Search for the cell housing the specified text and yield its (X, Y) center coordinate. 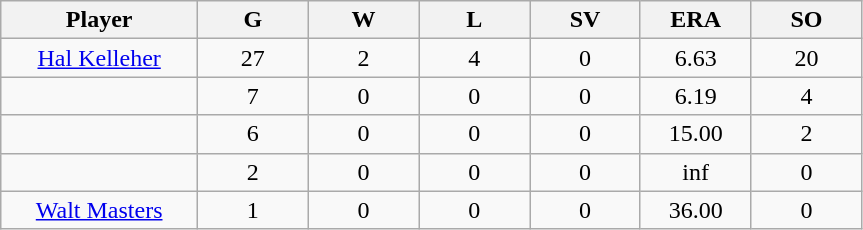
Hal Kelleher (100, 58)
6.19 (696, 96)
36.00 (696, 210)
6.63 (696, 58)
7 (254, 96)
15.00 (696, 134)
W (364, 20)
L (474, 20)
Walt Masters (100, 210)
27 (254, 58)
inf (696, 172)
Player (100, 20)
SO (806, 20)
ERA (696, 20)
6 (254, 134)
1 (254, 210)
SV (586, 20)
20 (806, 58)
G (254, 20)
